Extract the [x, y] coordinate from the center of the cell holding the provided text.  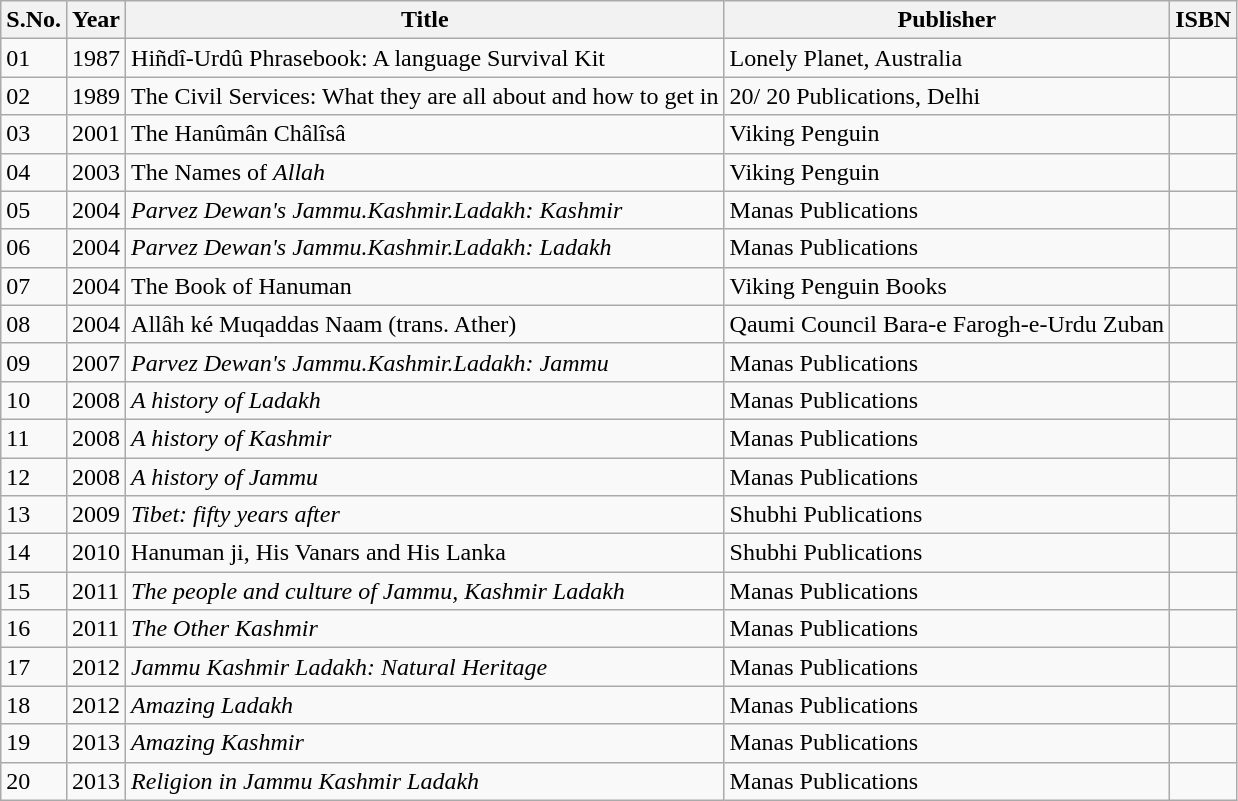
2009 [96, 515]
Religion in Jammu Kashmir Ladakh [425, 781]
The Book of Hanuman [425, 286]
09 [34, 362]
16 [34, 629]
2007 [96, 362]
Parvez Dewan's Jammu.Kashmir.Ladakh: Kashmir [425, 210]
05 [34, 210]
04 [34, 172]
20/ 20 Publications, Delhi [947, 96]
Year [96, 20]
10 [34, 400]
Parvez Dewan's Jammu.Kashmir.Ladakh: Ladakh [425, 248]
Lonely Planet, Australia [947, 58]
1989 [96, 96]
03 [34, 134]
12 [34, 477]
Viking Penguin Books [947, 286]
ISBN [1204, 20]
S.No. [34, 20]
1987 [96, 58]
The people and culture of Jammu, Kashmir Ladakh [425, 591]
17 [34, 667]
19 [34, 743]
Hanuman ji, His Vanars and His Lanka [425, 553]
18 [34, 705]
20 [34, 781]
Jammu Kashmir Ladakh: Natural Heritage [425, 667]
2010 [96, 553]
14 [34, 553]
11 [34, 438]
Parvez Dewan's Jammu.Kashmir.Ladakh: Jammu [425, 362]
01 [34, 58]
Allâh ké Muqaddas Naam (trans. Ather) [425, 324]
Publisher [947, 20]
The Other Kashmir [425, 629]
Qaumi Council Bara-e Farogh-e-Urdu Zuban [947, 324]
The Civil Services: What they are all about and how to get in [425, 96]
Amazing Kashmir [425, 743]
A history of Jammu [425, 477]
A history of Ladakh [425, 400]
2003 [96, 172]
The Hanûmân Châlîsâ [425, 134]
02 [34, 96]
13 [34, 515]
Hiñdî-Urdû Phrasebook: A language Survival Kit [425, 58]
07 [34, 286]
2001 [96, 134]
Amazing Ladakh [425, 705]
Title [425, 20]
Tibet: fifty years after [425, 515]
15 [34, 591]
08 [34, 324]
The Names of Allah [425, 172]
06 [34, 248]
A history of Kashmir [425, 438]
